Pinpoint the cell where the given text exists, returning its [X, Y] midpoint coordinate. 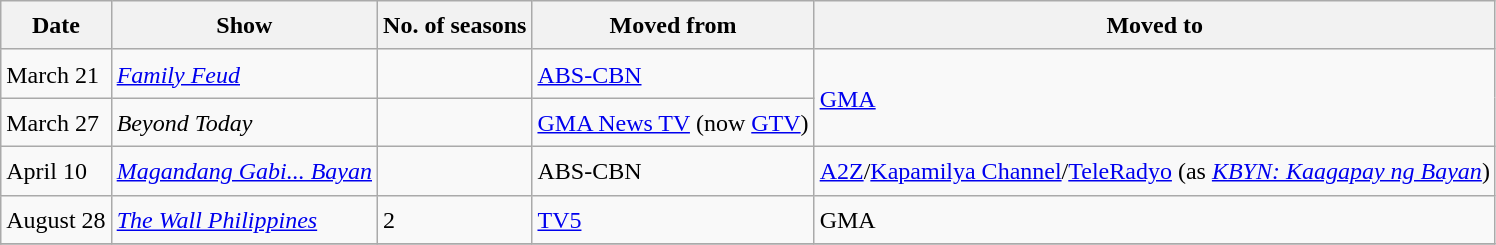
A2Z/Kapamilya Channel/TeleRadyo (as KBYN: Kaagapay ng Bayan) [1154, 170]
Beyond Today [244, 122]
GMA News TV (now GTV) [673, 122]
Moved to [1154, 26]
Date [56, 26]
August 28 [56, 220]
April 10 [56, 170]
Family Feud [244, 74]
No. of seasons [455, 26]
Moved from [673, 26]
Show [244, 26]
March 21 [56, 74]
March 27 [56, 122]
The Wall Philippines [244, 220]
TV5 [673, 220]
Magandang Gabi... Bayan [244, 170]
2 [455, 220]
